Extract the (x, y) coordinate from the center of the cell holding the provided text.  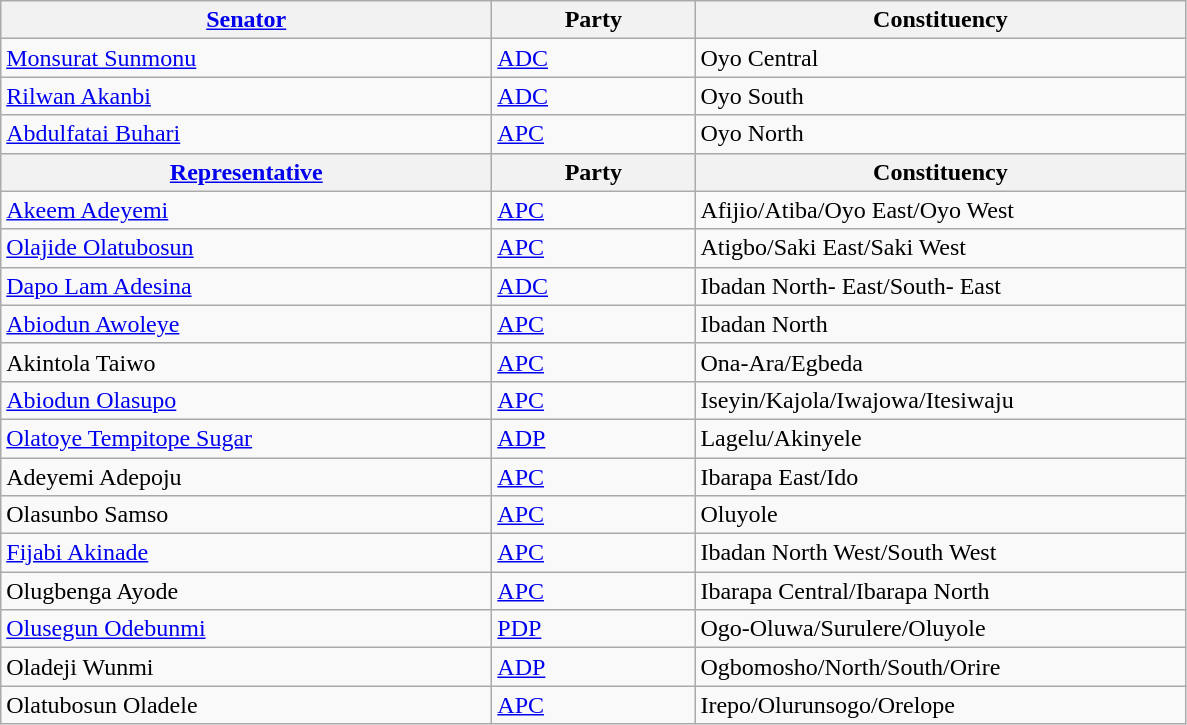
Senator (246, 20)
Oladeji Wunmi (246, 667)
Olusegun Odebunmi (246, 629)
Ibarapa East/Ido (940, 477)
Oyo North (940, 134)
Rilwan Akanbi (246, 96)
Afijio/Atiba/Oyo East/Oyo West (940, 210)
Irepo/Olurunsogo/Orelope (940, 705)
Ibadan North- East/South- East (940, 286)
Iseyin/Kajola/Iwajowa/Itesiwaju (940, 400)
Oluyole (940, 515)
Olatoye Tempitope Sugar (246, 438)
Abdulfatai Buhari (246, 134)
Oyo Central (940, 58)
Atigbo/Saki East/Saki West (940, 248)
Abiodun Olasupo (246, 400)
Ona-Ara/Egbeda (940, 362)
Akeem Adeyemi (246, 210)
Ogbomosho/North/South/Orire (940, 667)
Fijabi Akinade (246, 553)
Monsurat Sunmonu (246, 58)
Ibadan North West/South West (940, 553)
Akintola Taiwo (246, 362)
Olugbenga Ayode (246, 591)
Olajide Olatubosun (246, 248)
Ibadan North (940, 324)
Representative (246, 172)
Adeyemi Adepoju (246, 477)
Dapo Lam Adesina (246, 286)
Oyo South (940, 96)
Ogo-Oluwa/Surulere/Oluyole (940, 629)
Lagelu/Akinyele (940, 438)
PDP (594, 629)
Abiodun Awoleye (246, 324)
Olasunbo Samso (246, 515)
Olatubosun Oladele (246, 705)
Ibarapa Central/Ibarapa North (940, 591)
